Determine the [x, y] coordinate at the center of the cell enclosing the given text.  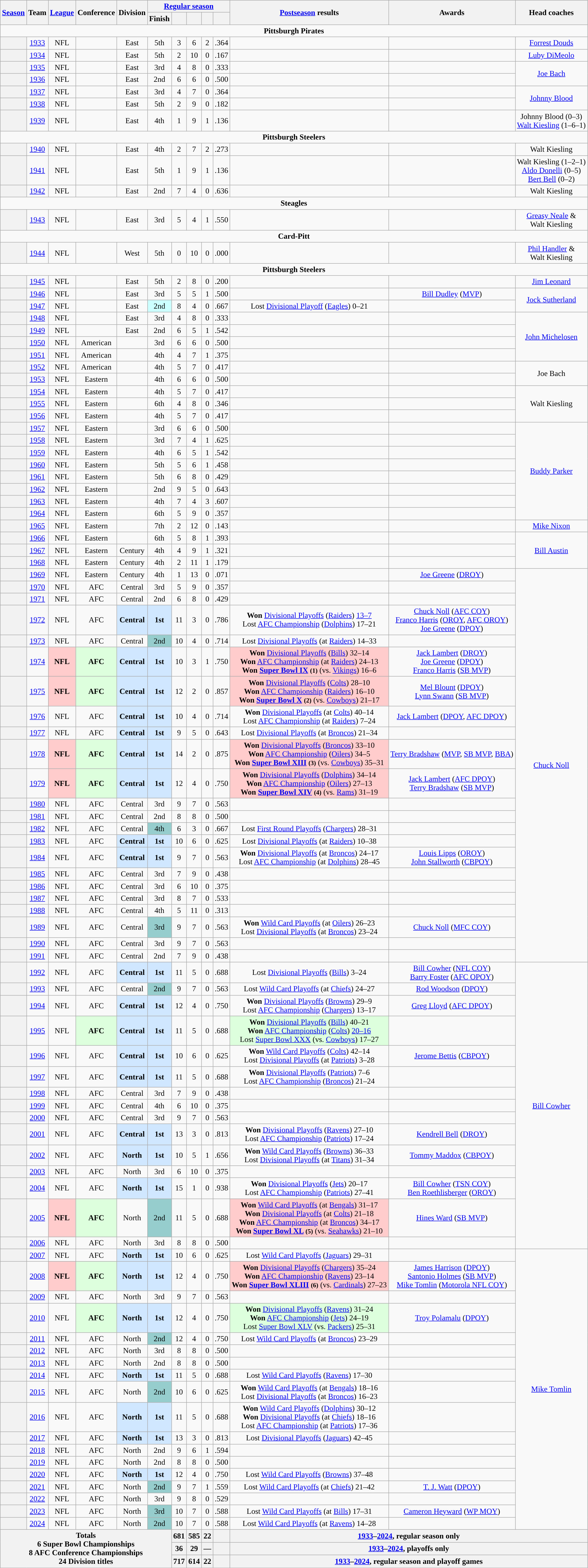
1977 [38, 733]
1934 [38, 55]
1944 [38, 253]
1942 [38, 191]
Luby DiMeolo [551, 55]
1987 [38, 899]
Mike Tomlin [551, 1389]
15 [179, 1188]
1933–2024, playoffs only [409, 1549]
1959 [38, 453]
1946 [38, 294]
Jim Leonard [551, 282]
Season [13, 13]
1933 [38, 43]
Lost Wild Card Playoffs (Jaguars) 29–31 [309, 1255]
2006 [38, 1243]
Lost First Round Playoffs (Chargers) 28–31 [309, 829]
Regular season [189, 6]
2005 [38, 1218]
1936 [38, 80]
2015 [38, 1392]
1935 [38, 67]
.000 [221, 253]
1967 [38, 550]
2000 [38, 1118]
.200 [221, 282]
1948 [38, 318]
1943 [38, 220]
614 [194, 1561]
Won Divisional Playoffs (at Colts) 40–14Lost AFC Championship (at Raiders) 7–24 [309, 717]
T. J. Watt (DPOY) [452, 1487]
Bill Dudley (MVP) [452, 294]
Lost Wild Card Playoffs (at Chiefs) 21–42 [309, 1487]
1960 [38, 465]
.559 [221, 1487]
Won Divisional Playoffs (Ravens) 27–10Lost AFC Championship (Patriots) 17–24 [309, 1134]
Won Divisional Playoffs (Raiders) 13–7Lost AFC Championship (Dolphins) 17–21 [309, 620]
Lost Wild Card Playoffs (at Broncos) 23–29 [309, 1339]
League [62, 13]
2007 [38, 1255]
2002 [38, 1155]
Won Divisional Playoffs (Jets) 20–17 Lost AFC Championship (Patriots) 27–41 [309, 1188]
.458 [221, 465]
.533 [221, 899]
Johnny Blood [551, 98]
.550 [221, 220]
1985 [38, 874]
585 [194, 1536]
Rod Woodson (DPOY) [452, 989]
John Michelosen [551, 337]
7th [159, 526]
14 [179, 754]
1945 [38, 282]
2022 [38, 1499]
Postseason results [309, 13]
Won Divisional Playoffs (Bills) 40–21Won AFC Championship (Colts) 20–16Lost Super Bowl XXX (vs. Cowboys) 17–27 [309, 1031]
Chuck Noll [551, 765]
1976 [38, 717]
Totals 6 Super Bowl Championships 8 AFC Conference Championships 24 Division titles [86, 1549]
2012 [38, 1351]
Awards [452, 13]
1941 [38, 170]
1994 [38, 1005]
Lost Divisional Playoffs (Jaguars) 42–45 [309, 1438]
2018 [38, 1450]
Walt Kiesling (1–2–1) Aldo Donelli (0–5) Bert Bell (0–2) [551, 170]
1955 [38, 404]
1933–2024, regular season only [409, 1536]
Terry Bradshaw (MVP, SB MVP, BBA) [452, 754]
1947 [38, 306]
29 [194, 1549]
.529 [221, 1499]
1991 [38, 956]
1950 [38, 343]
2009 [38, 1297]
Won Divisional Playoffs (at Broncos) 24–17Lost AFC Championship (at Dolphins) 28–45 [309, 857]
Won Divisional Playoffs (Ravens) 31–24 Won AFC Championship (Jets) 24–19Lost Super Bowl XLV (vs. Packers) 25–31 [309, 1318]
1998 [38, 1093]
.321 [221, 550]
1958 [38, 440]
Won Divisional Playoffs (Chargers) 35–24Won AFC Championship (Ravens) 23–14 Won Super Bowl XLIII (6) (vs. Cardinals) 27–23 [309, 1276]
1952 [38, 367]
1933–2024, regular season and playoff games [409, 1561]
1997 [38, 1077]
Head coaches [551, 13]
.656 [221, 1155]
.179 [221, 562]
1995 [38, 1031]
.594 [221, 1450]
.167 [221, 55]
Finish [159, 19]
Lost Wild Card Playoffs (Ravens) 17–30 [309, 1375]
Won Divisional Playoffs (Bills) 32–14Won AFC Championship (at Raiders) 24–13Won Super Bowl IX (1) (vs. Vikings) 16–6 [309, 662]
2010 [38, 1318]
West [132, 253]
Team [38, 13]
1966 [38, 538]
1961 [38, 477]
1996 [38, 1056]
Won Wild Card Playoffs (Dolphins) 30–12Won Divisional Playoffs (at Chiefs) 18–16 Lost AFC Championship (at Patriots) 17–36 [309, 1417]
1938 [38, 104]
1980 [38, 804]
.182 [221, 104]
Cameron Heyward (WP MOY) [452, 1511]
.875 [221, 754]
Greg Lloyd (AFC DPOY) [452, 1005]
Won Divisional Playoffs (Browns) 29–9Lost AFC Championship (Chargers) 13–17 [309, 1005]
.857 [221, 691]
Won Wild Card Playoffs (Colts) 42–14Lost Divisional Playoffs (at Patriots) 3–28 [309, 1056]
1975 [38, 691]
2019 [38, 1462]
Lost Wild Card Playoffs (at Ravens) 14–28 [309, 1523]
1951 [38, 355]
1949 [38, 330]
2011 [38, 1339]
Lost Wild Card Playoffs (at Bills) 17–31 [309, 1511]
Lost Divisional Playoffs (Bills) 3–24 [309, 973]
.346 [221, 404]
1965 [38, 526]
Card-Pitt [294, 236]
Jack Lambert (DPOY, AFC DPOY) [452, 717]
2001 [38, 1134]
.313 [221, 911]
Lost Divisional Playoffs (at Broncos) 21–34 [309, 733]
1993 [38, 989]
1989 [38, 927]
.273 [221, 149]
Mel Blount (DPOY)Lynn Swann (SB MVP) [452, 691]
Lost Divisional Playoffs (at Raiders) 14–33 [309, 641]
2021 [38, 1487]
1973 [38, 641]
717 [179, 1561]
Conference [96, 13]
1971 [38, 599]
Troy Polamalu (DPOY) [452, 1318]
Hines Ward (SB MVP) [452, 1218]
Chuck Noll (AFC COY)Franco Harris (OROY, AFC OROY)Joe Greene (DPOY) [452, 620]
1981 [38, 816]
Lost Wild Card Playoffs (Browns) 37–48 [309, 1475]
Joe Greene (DROY) [452, 575]
1969 [38, 575]
1937 [38, 92]
1939 [38, 121]
1957 [38, 428]
2020 [38, 1475]
Division [132, 13]
1954 [38, 392]
1962 [38, 489]
1990 [38, 944]
Won Wild Card Playoffs (at Bengals) 18–16 Lost Divisional Playoffs (at Broncos) 16–23 [309, 1392]
.938 [221, 1188]
1956 [38, 416]
1999 [38, 1105]
Johnny Blood (0–3) Walt Kiesling (1–6–1) [551, 121]
Bill Austin [551, 550]
Won Divisional Playoffs (Colts) 28–10Won AFC Championship (Raiders) 16–10Won Super Bowl X (2) (vs. Cowboys) 21–17 [309, 691]
1984 [38, 857]
1953 [38, 379]
2014 [38, 1375]
1972 [38, 620]
Won Wild Card Playoffs (at Oilers) 26–23 Lost Divisional Playoffs (at Broncos) 23–24 [309, 927]
Lost Divisional Playoffs (at Raiders) 10–38 [309, 841]
Won Divisional Playoffs (Dolphins) 34–14Won AFC Championship (Oilers) 27–13Won Super Bowl XIV (4) (vs. Rams) 31–19 [309, 783]
1982 [38, 829]
Jack Lambert (DROY) Joe Greene (DPOY)Franco Harris (SB MVP) [452, 662]
2004 [38, 1188]
.636 [221, 191]
Won Wild Card Playoffs (Browns) 36–33Lost Divisional Playoffs (at Titans) 31–34 [309, 1155]
1968 [38, 562]
1978 [38, 754]
1988 [38, 911]
Won Divisional Playoffs (Patriots) 7–6Lost AFC Championship (Broncos) 21–24 [309, 1077]
Steagles [294, 203]
2003 [38, 1172]
Greasy Neale & Walt Kiesling [551, 220]
1979 [38, 783]
2013 [38, 1363]
Lost Divisional Playoff (Eagles) 0–21 [309, 306]
2017 [38, 1438]
1983 [38, 841]
Bill Cowher (NFL COY) Barry Foster (AFC OPOY) [452, 973]
Kendrell Bell (DROY) [452, 1134]
Pittsburgh Pirates [294, 31]
Tommy Maddox (CBPOY) [452, 1155]
2016 [38, 1417]
2023 [38, 1511]
Bill Cowher [551, 1105]
Mike Nixon [551, 526]
1986 [38, 886]
2024 [38, 1523]
1963 [38, 501]
Louis Lipps (OROY)John Stallworth (CBPOY) [452, 857]
.071 [221, 575]
Lost Wild Card Playoffs (at Chiefs) 24–27 [309, 989]
1970 [38, 587]
2008 [38, 1276]
.143 [221, 526]
.607 [221, 501]
681 [179, 1536]
Buddy Parker [551, 471]
36 [179, 1549]
1992 [38, 973]
Jock Sutherland [551, 300]
Jack Lambert (AFC DPOY)Terry Bradshaw (SB MVP) [452, 783]
James Harrison (DPOY)Santonio Holmes (SB MVP)Mike Tomlin (Motorola NFL COY) [452, 1276]
— [207, 1549]
1940 [38, 149]
.786 [221, 620]
Chuck Noll (MFC COY) [452, 927]
Forrest Douds [551, 43]
1974 [38, 662]
.393 [221, 538]
Won Divisional Playoffs (Broncos) 33–10Won AFC Championship (Oilers) 34–5Won Super Bowl XIII (3) (vs. Cowboys) 35–31 [309, 754]
Phil Handler & Walt Kiesling [551, 253]
1964 [38, 514]
Bill Cowher (TSN COY) Ben Roethlisberger (OROY) [452, 1188]
Jerome Bettis (CBPOY) [452, 1056]
